For the text-containing cell, return its midpoint in [x, y] coordinate format. 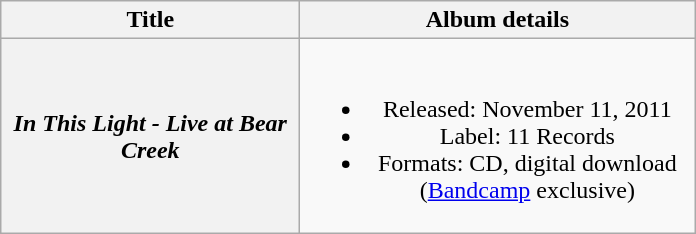
Album details [498, 20]
Released: November 11, 2011Label: 11 RecordsFormats: CD, digital download (Bandcamp exclusive) [498, 136]
Title [150, 20]
In This Light - Live at Bear Creek [150, 136]
